From the cell containing the given text, extract its center point as [X, Y] coordinate. 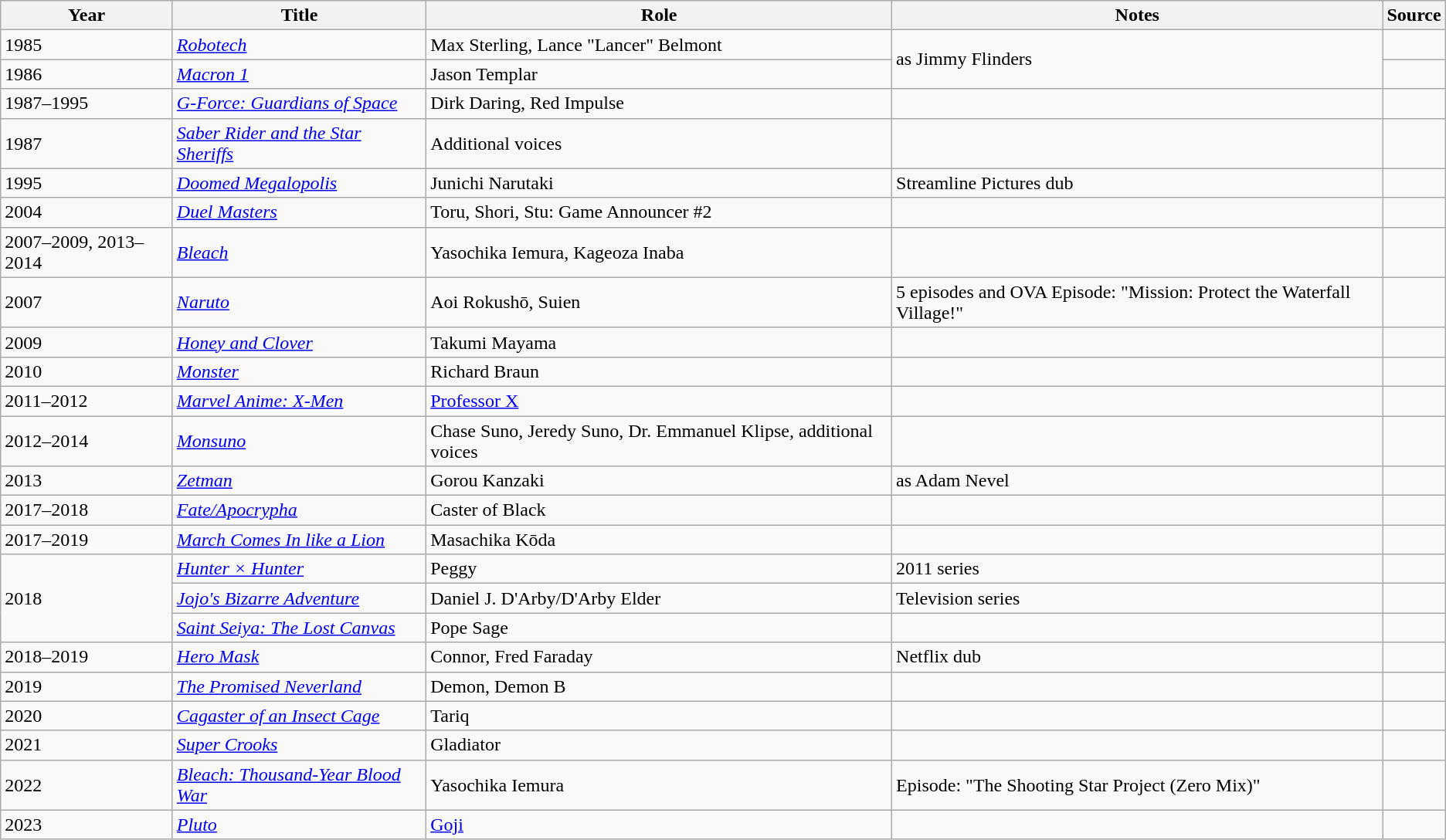
2012–2014 [87, 440]
Bleach: Thousand-Year Blood War [299, 784]
Junichi Narutaki [660, 183]
Masachika Kōda [660, 540]
as Adam Nevel [1137, 481]
2010 [87, 371]
Yasochika Iemura, Kageoza Inaba [660, 252]
5 episodes and OVA Episode: "Mission: Protect the Waterfall Village!" [1137, 303]
Caster of Black [660, 510]
Super Crooks [299, 745]
2017–2018 [87, 510]
Episode: "The Shooting Star Project (Zero Mix)" [1137, 784]
2023 [87, 825]
Source [1414, 15]
2017–2019 [87, 540]
Connor, Fred Faraday [660, 657]
Pope Sage [660, 628]
1985 [87, 45]
Macron 1 [299, 74]
The Promised Neverland [299, 686]
Chase Suno, Jeredy Suno, Dr. Emmanuel Klipse, additional voices [660, 440]
Title [299, 15]
Gorou Kanzaki [660, 481]
Takumi Mayama [660, 342]
Fate/Apocrypha [299, 510]
Hero Mask [299, 657]
2011 series [1137, 569]
Tariq [660, 716]
2018–2019 [87, 657]
Notes [1137, 15]
Richard Braun [660, 371]
Goji [660, 825]
Honey and Clover [299, 342]
Professor X [660, 401]
Streamline Pictures dub [1137, 183]
Toru, Shori, Stu: Game Announcer #2 [660, 212]
Robotech [299, 45]
2021 [87, 745]
1987 [87, 144]
2022 [87, 784]
G-Force: Guardians of Space [299, 103]
2011–2012 [87, 401]
Demon, Demon B [660, 686]
Duel Masters [299, 212]
2019 [87, 686]
Dirk Daring, Red Impulse [660, 103]
1987–1995 [87, 103]
Jason Templar [660, 74]
Television series [1137, 598]
as Jimmy Flinders [1137, 59]
Saber Rider and the Star Sheriffs [299, 144]
2013 [87, 481]
Aoi Rokushō, Suien [660, 303]
Monsuno [299, 440]
Hunter × Hunter [299, 569]
Zetman [299, 481]
Marvel Anime: X-Men [299, 401]
Additional voices [660, 144]
2007 [87, 303]
1986 [87, 74]
Netflix dub [1137, 657]
2018 [87, 598]
2004 [87, 212]
Daniel J. D'Arby/D'Arby Elder [660, 598]
March Comes In like a Lion [299, 540]
1995 [87, 183]
Pluto [299, 825]
Doomed Megalopolis [299, 183]
Saint Seiya: The Lost Canvas [299, 628]
Max Sterling, Lance "Lancer" Belmont [660, 45]
Gladiator [660, 745]
Year [87, 15]
2020 [87, 716]
Peggy [660, 569]
2007–2009, 2013–2014 [87, 252]
Bleach [299, 252]
Role [660, 15]
Yasochika Iemura [660, 784]
Naruto [299, 303]
2009 [87, 342]
Monster [299, 371]
Jojo's Bizarre Adventure [299, 598]
Cagaster of an Insect Cage [299, 716]
